Provide the (x, y) coordinate of the cell's center where the given text is located.  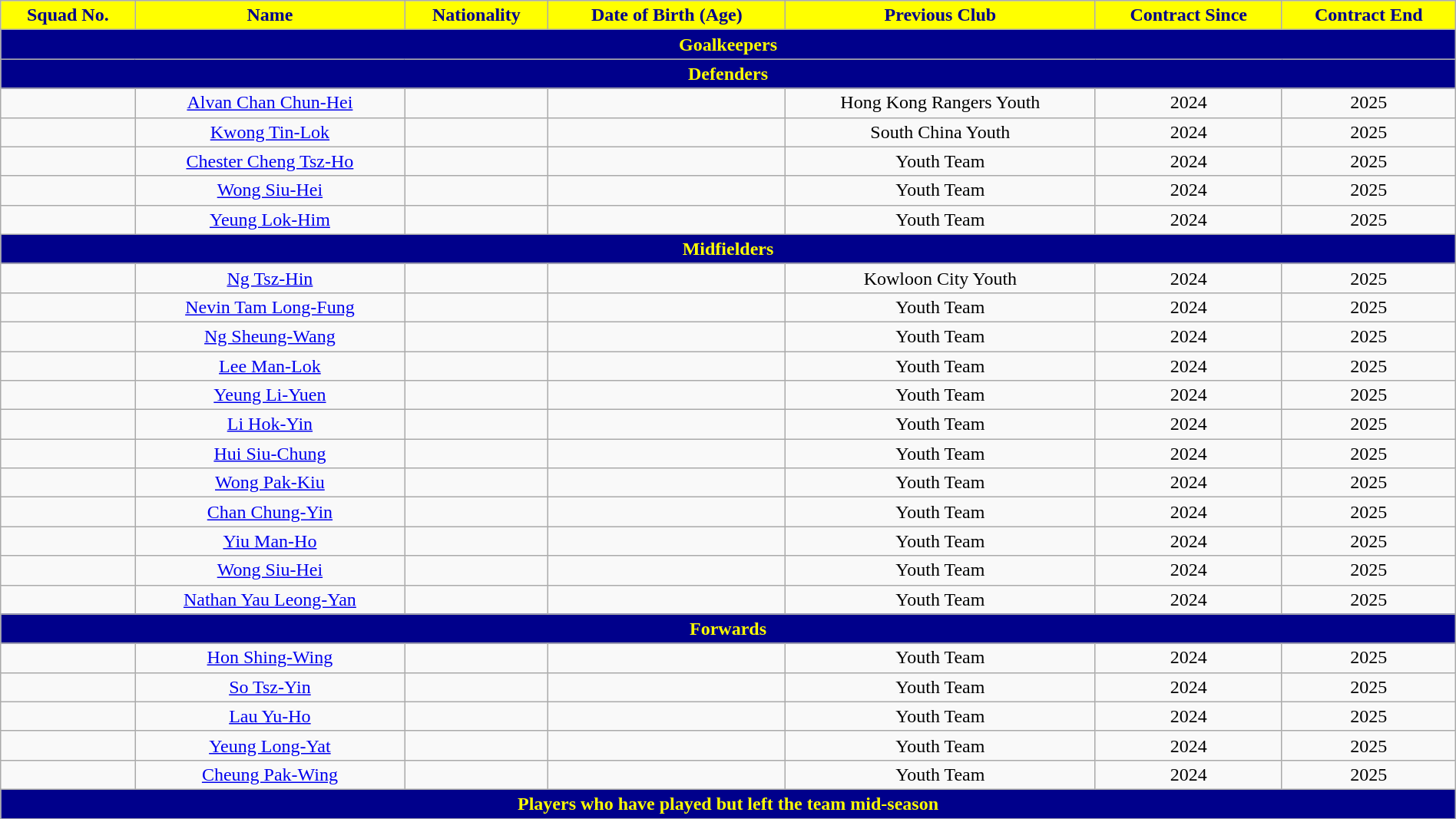
Chan Chung-Yin (270, 512)
Kowloon City Youth (940, 278)
Li Hok-Yin (270, 424)
Wong Pak-Kiu (270, 483)
Kwong Tin-Lok (270, 132)
Alvan Chan Chun-Hei (270, 103)
Players who have played but left the team mid-season (728, 804)
Hon Shing-Wing (270, 658)
Yeung Li-Yuen (270, 395)
Midfielders (728, 249)
Cheung Pak-Wing (270, 774)
Squad No. (68, 15)
Yeung Lok-Him (270, 220)
Contract Since (1189, 15)
So Tsz-Yin (270, 687)
Chester Cheng Tsz-Ho (270, 161)
Ng Sheung-Wang (270, 336)
Nationality (476, 15)
Date of Birth (Age) (667, 15)
Ng Tsz-Hin (270, 278)
Previous Club (940, 15)
Hong Kong Rangers Youth (940, 103)
Nathan Yau Leong-Yan (270, 599)
Forwards (728, 629)
Name (270, 15)
South China Youth (940, 132)
Contract End (1368, 15)
Lau Yu-Ho (270, 716)
Goalkeepers (728, 45)
Nevin Tam Long-Fung (270, 307)
Yiu Man-Ho (270, 541)
Yeung Long-Yat (270, 745)
Defenders (728, 74)
Lee Man-Lok (270, 366)
Hui Siu-Chung (270, 454)
